Pinpoint the cell where the given text exists, returning its (X, Y) midpoint coordinate. 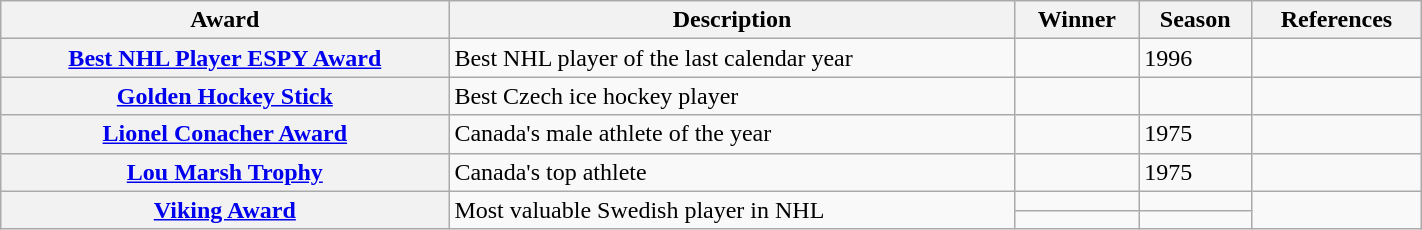
Winner (1077, 20)
Golden Hockey Stick (225, 96)
Description (732, 20)
References (1337, 20)
Lou Marsh Trophy (225, 172)
Best NHL player of the last calendar year (732, 58)
Best NHL Player ESPY Award (225, 58)
Season (1196, 20)
1996 (1196, 58)
Most valuable Swedish player in NHL (732, 210)
Award (225, 20)
Best Czech ice hockey player (732, 96)
Viking Award (225, 210)
Canada's top athlete (732, 172)
Lionel Conacher Award (225, 134)
Canada's male athlete of the year (732, 134)
